Locate the cell with the specified text and output its [X, Y] center coordinate. 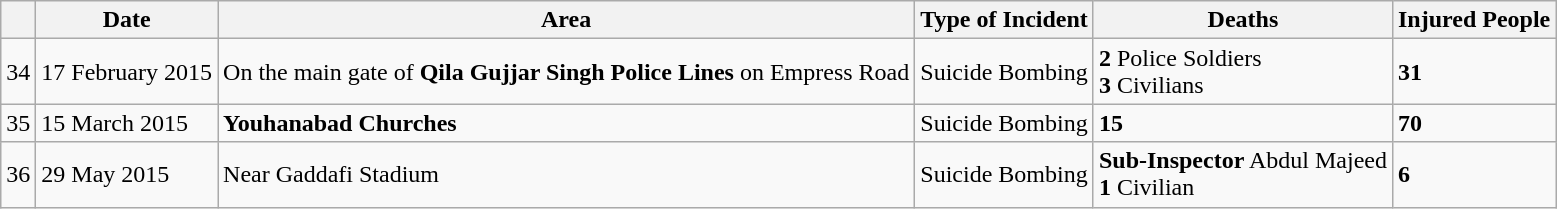
36 [18, 174]
Sub-Inspector Abdul Majeed 1 Civilian [1242, 174]
Youhanabad Churches [566, 123]
Injured People [1474, 20]
15 [1242, 123]
17 February 2015 [127, 72]
6 [1474, 174]
70 [1474, 123]
2 Police Soldiers 3 Civilians [1242, 72]
34 [18, 72]
35 [18, 123]
On the main gate of Qila Gujjar Singh Police Lines on Empress Road [566, 72]
Area [566, 20]
Type of Incident [1004, 20]
29 May 2015 [127, 174]
15 March 2015 [127, 123]
Near Gaddafi Stadium [566, 174]
Date [127, 20]
Deaths [1242, 20]
31 [1474, 72]
